For the text-containing cell, return its midpoint in (x, y) coordinate format. 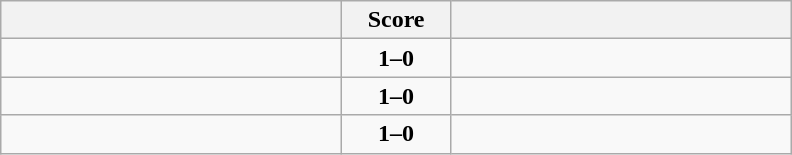
Score (396, 20)
